Pinpoint the cell where the given text exists, returning its (X, Y) midpoint coordinate. 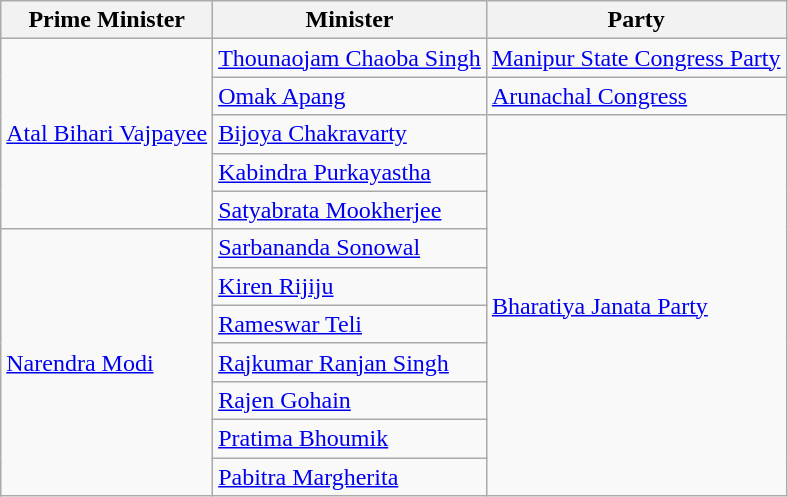
Rajkumar Ranjan Singh (350, 362)
Pratima Bhoumik (350, 438)
Rameswar Teli (350, 324)
Prime Minister (107, 20)
Kiren Rijiju (350, 286)
Arunachal Congress (636, 96)
Rajen Gohain (350, 400)
Atal Bihari Vajpayee (107, 134)
Sarbananda Sonowal (350, 248)
Omak Apang (350, 96)
Thounaojam Chaoba Singh (350, 58)
Satyabrata Mookherjee (350, 210)
Pabitra Margherita (350, 477)
Kabindra Purkayastha (350, 172)
Bijoya Chakravarty (350, 134)
Manipur State Congress Party (636, 58)
Party (636, 20)
Minister (350, 20)
Narendra Modi (107, 362)
Bharatiya Janata Party (636, 306)
